Detect which cell encompasses the target text, then output its [X, Y] center coordinate. 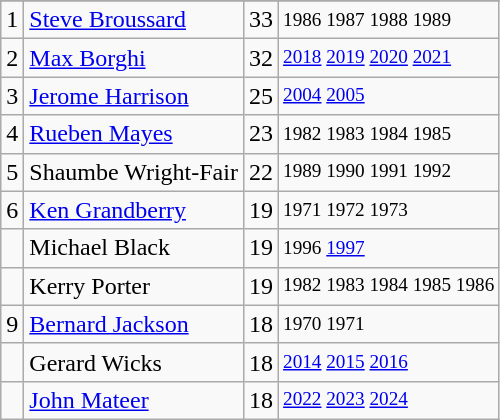
1982 1983 1984 1985 1986 [389, 286]
25 [260, 96]
Shaumbe Wright-Fair [134, 172]
Rueben Mayes [134, 134]
1970 1971 [389, 324]
1971 1972 1973 [389, 210]
6 [12, 210]
2004 2005 [389, 96]
Bernard Jackson [134, 324]
9 [12, 324]
32 [260, 58]
33 [260, 20]
2014 2015 2016 [389, 362]
2022 2023 2024 [389, 400]
Jerome Harrison [134, 96]
4 [12, 134]
Steve Broussard [134, 20]
Gerard Wicks [134, 362]
1996 1997 [389, 248]
2 [12, 58]
22 [260, 172]
Michael Black [134, 248]
1982 1983 1984 1985 [389, 134]
5 [12, 172]
3 [12, 96]
23 [260, 134]
Kerry Porter [134, 286]
1 [12, 20]
2018 2019 2020 2021 [389, 58]
1986 1987 1988 1989 [389, 20]
1989 1990 1991 1992 [389, 172]
John Mateer [134, 400]
Max Borghi [134, 58]
Ken Grandberry [134, 210]
